Capture the cell that displays the provided text and extract its [x, y] central coordinate. 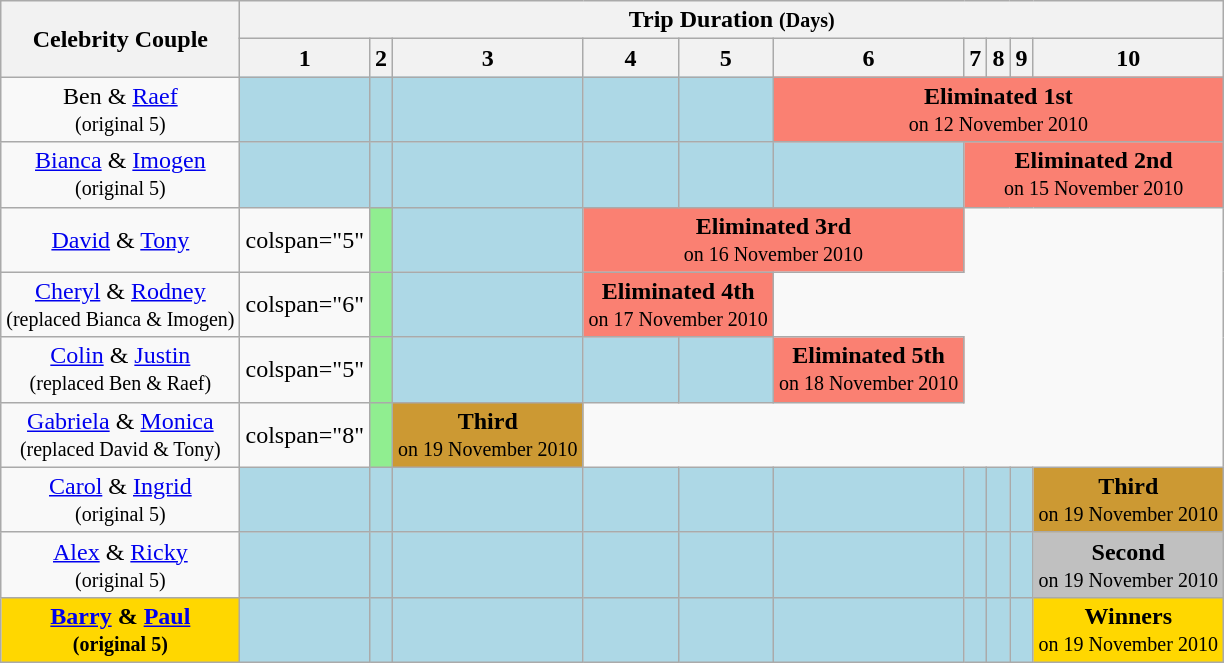
Eliminated 3rdon 16 November 2010 [774, 240]
Alex & Ricky(original 5) [120, 564]
colspan="8" [305, 434]
6 [868, 58]
10 [1128, 58]
2 [380, 58]
7 [976, 58]
9 [1022, 58]
David & Tony [120, 240]
Gabriela & Monica(replaced David & Tony) [120, 434]
Cheryl & Rodney(replaced Bianca & Imogen) [120, 304]
Carol & Ingrid(original 5) [120, 500]
Bianca & Imogen(original 5) [120, 174]
colspan="6" [305, 304]
Celebrity Couple [120, 39]
8 [998, 58]
Winnerson 19 November 2010 [1128, 630]
Colin & Justin(replaced Ben & Raef) [120, 370]
3 [488, 58]
Eliminated 2ndon 15 November 2010 [1094, 174]
4 [630, 58]
Barry & Paul(original 5) [120, 630]
Ben & Raef(original 5) [120, 110]
1 [305, 58]
Eliminated 4thon 17 November 2010 [678, 304]
5 [726, 58]
Eliminated 1ston 12 November 2010 [998, 110]
Secondon 19 November 2010 [1128, 564]
Trip Duration (Days) [732, 20]
Eliminated 5thon 18 November 2010 [868, 370]
